Output the (x, y) coordinate of the center of the cell containing the given text.  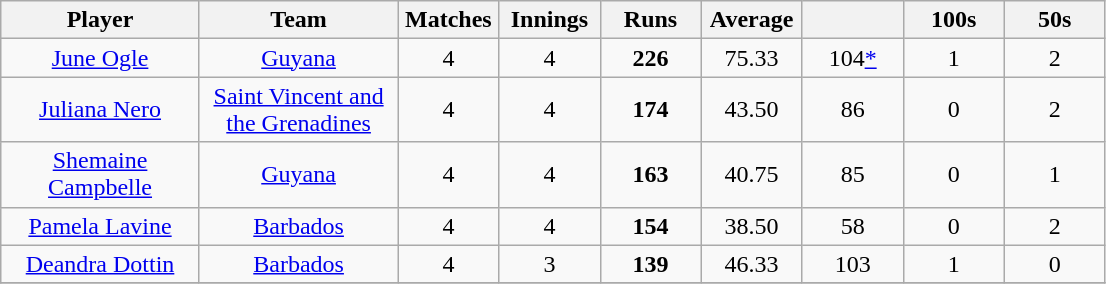
85 (852, 174)
Average (752, 20)
Saint Vincent and the Grenadines (298, 110)
154 (650, 226)
104* (852, 58)
50s (1054, 20)
100s (954, 20)
Runs (650, 20)
Pamela Lavine (100, 226)
June Ogle (100, 58)
86 (852, 110)
Shemaine Campbelle (100, 174)
43.50 (752, 110)
Innings (550, 20)
139 (650, 264)
Juliana Nero (100, 110)
Matches (448, 20)
103 (852, 264)
Deandra Dottin (100, 264)
75.33 (752, 58)
38.50 (752, 226)
40.75 (752, 174)
58 (852, 226)
Team (298, 20)
174 (650, 110)
163 (650, 174)
3 (550, 264)
Player (100, 20)
46.33 (752, 264)
226 (650, 58)
